Scan for the cell matching the given text and deliver its [X, Y] coordinate at center. 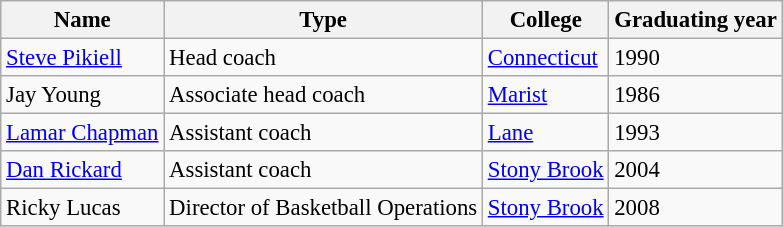
Connecticut [545, 58]
Ricky Lucas [82, 208]
Name [82, 20]
Jay Young [82, 95]
Steve Pikiell [82, 58]
2004 [696, 170]
Director of Basketball Operations [324, 208]
1993 [696, 133]
Lane [545, 133]
Type [324, 20]
Lamar Chapman [82, 133]
Graduating year [696, 20]
College [545, 20]
1990 [696, 58]
Dan Rickard [82, 170]
2008 [696, 208]
1986 [696, 95]
Associate head coach [324, 95]
Head coach [324, 58]
Marist [545, 95]
